Determine the [X, Y] coordinate at the center of the cell enclosing the given text.  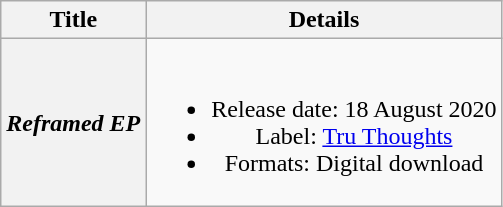
Details [324, 20]
Reframed EP [74, 122]
Title [74, 20]
Release date: 18 August 2020Label: Tru ThoughtsFormats: Digital download [324, 122]
